Detect which cell encompasses the target text, then output its [X, Y] center coordinate. 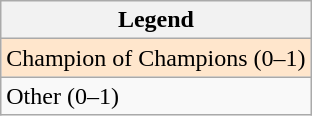
Other (0–1) [156, 96]
Champion of Champions (0–1) [156, 58]
Legend [156, 20]
